Locate the cell with the specified text and output its (x, y) center coordinate. 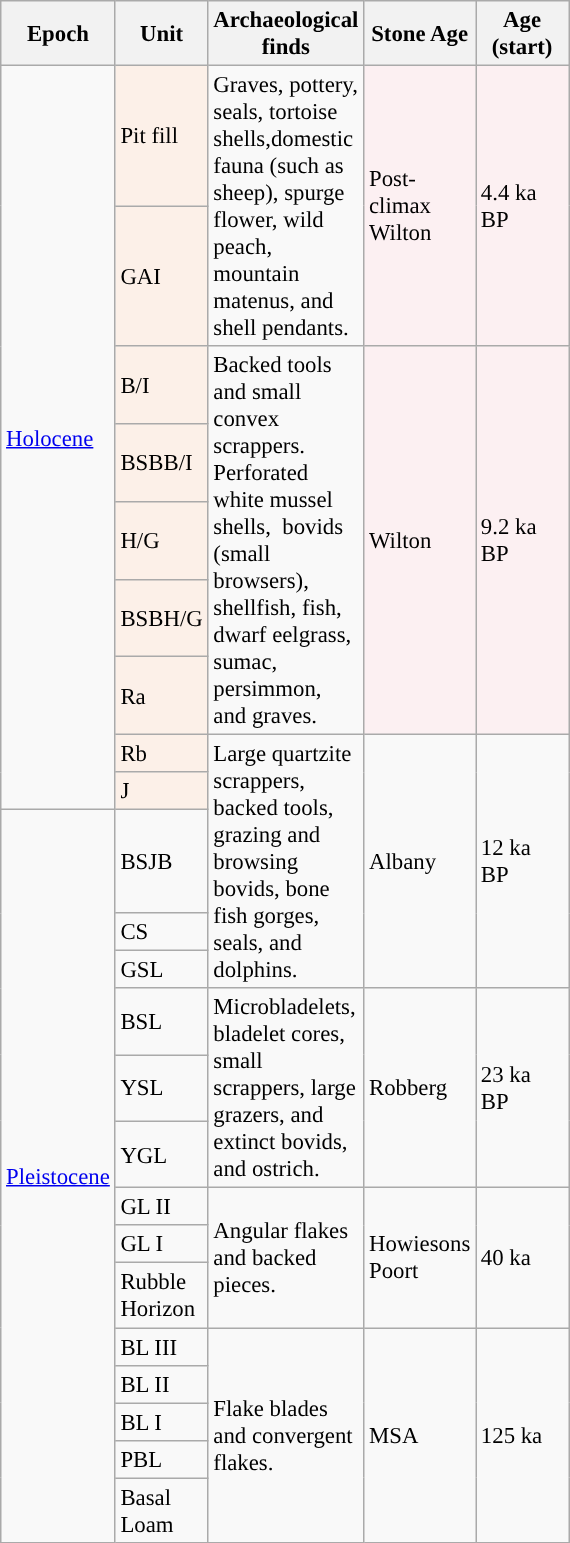
BSL (162, 1022)
Graves, pottery, seals, tortoise shells,domestic fauna (such as sheep), spurge flower, wild peach, mountain matenus, and shell pendants. (286, 206)
Angular flakes and backed pieces. (286, 1258)
125 ka (522, 1436)
BL II (162, 1384)
YGL (162, 1154)
Howiesons Poort (420, 1258)
Wilton (420, 540)
Stone Age (420, 34)
GSL (162, 970)
PBL (162, 1459)
9.2 ka BP (522, 540)
23 ka BP (522, 1088)
Basal Loam (162, 1510)
Pit fill (162, 135)
BSJB (162, 862)
Ra (162, 696)
BL I (162, 1422)
BSBB/I (162, 463)
GL II (162, 1207)
12 ka BP (522, 862)
GAI (162, 276)
CS (162, 932)
Large quartzite scrappers, backed tools, grazing and browsing bovids, bone fish gorges, seals, and dolphins. (286, 862)
Rb (162, 754)
Age (start) (522, 34)
Flake blades and convergent flakes. (286, 1436)
Unit (162, 34)
Epoch (58, 34)
BSBH/G (162, 618)
MSA (420, 1436)
BL III (162, 1347)
Albany (420, 862)
Microbladelets, bladelet cores, small scrappers, large grazers, and extinct bovids, and ostrich. (286, 1088)
40 ka (522, 1258)
Pleistocene (58, 1176)
H/G (162, 540)
4.4 ka BP (522, 206)
GL I (162, 1244)
Holocene (58, 437)
Post-climax Wilton (420, 206)
Rubble Horizon (162, 1296)
B/I (162, 385)
Robberg (420, 1088)
Archaeological finds (286, 34)
YSL (162, 1088)
J (162, 791)
